From the cell containing the given text, extract its center point as [x, y] coordinate. 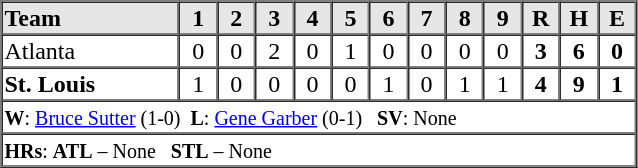
W: Bruce Sutter (1-0) L: Gene Garber (0-1) SV: None [319, 116]
Atlanta [91, 50]
E [617, 18]
HRs: ATL – None STL – None [319, 150]
5 [350, 18]
8 [465, 18]
R [541, 18]
St. Louis [91, 84]
H [579, 18]
7 [427, 18]
Team [91, 18]
